Capture the cell that displays the provided text and extract its (X, Y) central coordinate. 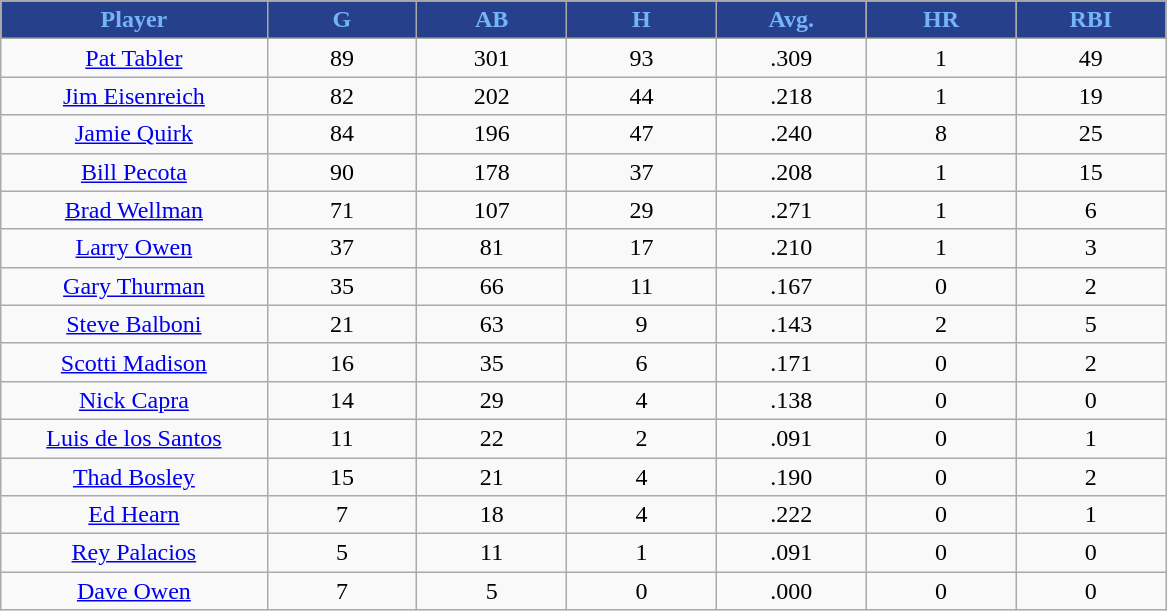
107 (492, 210)
Ed Hearn (134, 515)
202 (492, 96)
71 (342, 210)
Luis de los Santos (134, 438)
.240 (791, 134)
301 (492, 58)
81 (492, 248)
47 (642, 134)
18 (492, 515)
Gary Thurman (134, 286)
Thad Bosley (134, 477)
Rey Palacios (134, 553)
3 (1091, 248)
25 (1091, 134)
.171 (791, 362)
.167 (791, 286)
.309 (791, 58)
.208 (791, 172)
66 (492, 286)
84 (342, 134)
AB (492, 20)
16 (342, 362)
Pat Tabler (134, 58)
9 (642, 324)
RBI (1091, 20)
Bill Pecota (134, 172)
.218 (791, 96)
89 (342, 58)
Jamie Quirk (134, 134)
H (642, 20)
22 (492, 438)
HR (941, 20)
Steve Balboni (134, 324)
Avg. (791, 20)
Player (134, 20)
14 (342, 400)
Nick Capra (134, 400)
178 (492, 172)
Scotti Madison (134, 362)
Jim Eisenreich (134, 96)
.222 (791, 515)
196 (492, 134)
82 (342, 96)
44 (642, 96)
.190 (791, 477)
Brad Wellman (134, 210)
19 (1091, 96)
G (342, 20)
.271 (791, 210)
8 (941, 134)
.210 (791, 248)
17 (642, 248)
49 (1091, 58)
Dave Owen (134, 591)
.000 (791, 591)
.143 (791, 324)
.138 (791, 400)
63 (492, 324)
93 (642, 58)
Larry Owen (134, 248)
90 (342, 172)
